Find where the given text appears and provide that cell's center as (X, Y) coordinate. 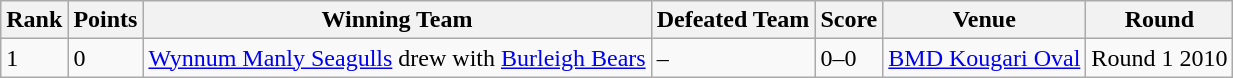
0 (106, 58)
Wynnum Manly Seagulls drew with Burleigh Bears (397, 58)
Defeated Team (733, 20)
1 (34, 58)
BMD Kougari Oval (984, 58)
– (733, 58)
Winning Team (397, 20)
Points (106, 20)
Round (1160, 20)
0–0 (849, 58)
Score (849, 20)
Round 1 2010 (1160, 58)
Rank (34, 20)
Venue (984, 20)
